Locate the cell with the specified text and output its [x, y] center coordinate. 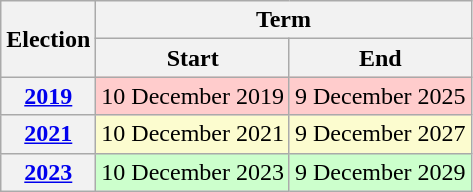
2023 [48, 172]
Start [193, 58]
2021 [48, 134]
2019 [48, 96]
9 December 2025 [380, 96]
10 December 2021 [193, 134]
9 December 2029 [380, 172]
10 December 2023 [193, 172]
Election [48, 39]
10 December 2019 [193, 96]
9 December 2027 [380, 134]
Term [284, 20]
End [380, 58]
